Locate the cell with the specified text and output its [X, Y] center coordinate. 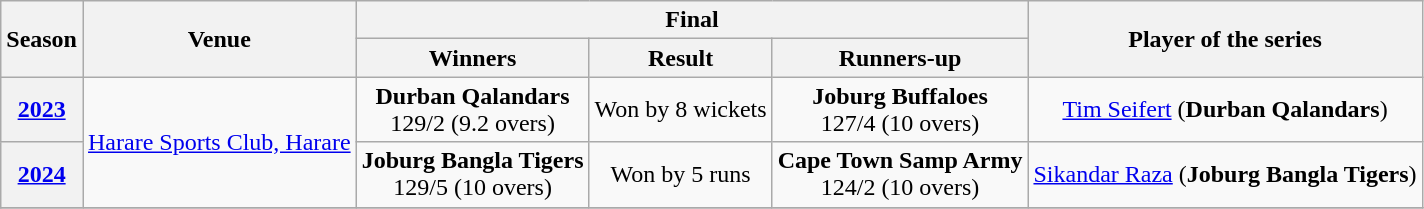
Joburg Bangla Tigers129/5 (10 overs) [472, 174]
Sikandar Raza (Joburg Bangla Tigers) [1225, 174]
Runners-up [900, 58]
Cape Town Samp Army124/2 (10 overs) [900, 174]
Tim Seifert (Durban Qalandars) [1225, 110]
2023 [42, 110]
Final [692, 20]
Harare Sports Club, Harare [219, 142]
Joburg Buffaloes127/4 (10 overs) [900, 110]
Winners [472, 58]
2024 [42, 174]
Season [42, 39]
Venue [219, 39]
Won by 8 wickets [680, 110]
Won by 5 runs [680, 174]
Result [680, 58]
Durban Qalandars129/2 (9.2 overs) [472, 110]
Player of the series [1225, 39]
